Extract the [X, Y] coordinate from the center of the cell holding the provided text.  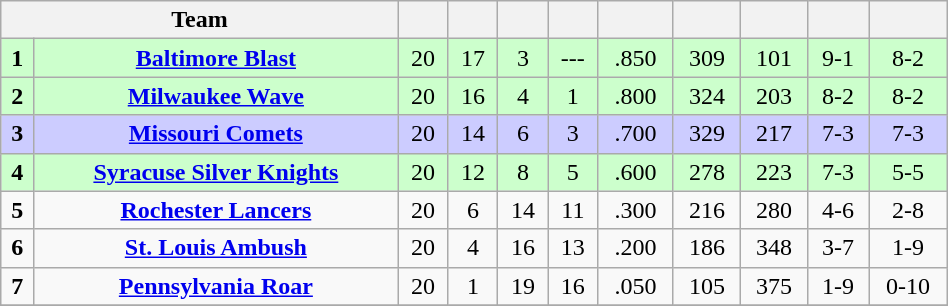
Pennsylvania Roar [216, 286]
5-5 [908, 172]
.200 [636, 248]
8 [523, 172]
12 [473, 172]
.700 [636, 134]
17 [473, 58]
--- [573, 58]
223 [774, 172]
309 [706, 58]
278 [706, 172]
2-8 [908, 210]
St. Louis Ambush [216, 248]
.050 [636, 286]
0-10 [908, 286]
Missouri Comets [216, 134]
9-1 [838, 58]
329 [706, 134]
.800 [636, 96]
11 [573, 210]
280 [774, 210]
217 [774, 134]
203 [774, 96]
3-7 [838, 248]
324 [706, 96]
Baltimore Blast [216, 58]
7 [18, 286]
.600 [636, 172]
2 [18, 96]
Rochester Lancers [216, 210]
Team [200, 20]
375 [774, 286]
105 [706, 286]
216 [706, 210]
.300 [636, 210]
4-6 [838, 210]
Milwaukee Wave [216, 96]
186 [706, 248]
.850 [636, 58]
101 [774, 58]
Syracuse Silver Knights [216, 172]
13 [573, 248]
19 [523, 286]
348 [774, 248]
